Find where the given text appears and provide that cell's center as (x, y) coordinate. 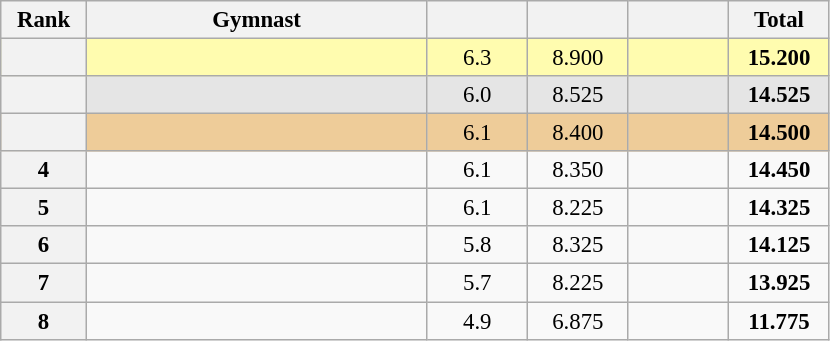
5 (44, 208)
5.7 (478, 283)
8.350 (578, 170)
6.0 (478, 95)
6 (44, 245)
14.325 (780, 208)
7 (44, 283)
8.525 (578, 95)
13.925 (780, 283)
14.450 (780, 170)
Total (780, 20)
4 (44, 170)
5.8 (478, 245)
14.500 (780, 133)
Gymnast (256, 20)
14.525 (780, 95)
14.125 (780, 245)
6.875 (578, 321)
Rank (44, 20)
6.3 (478, 58)
8.325 (578, 245)
11.775 (780, 321)
8.900 (578, 58)
8.400 (578, 133)
15.200 (780, 58)
8 (44, 321)
4.9 (478, 321)
